From the cell containing the given text, extract its center point as [x, y] coordinate. 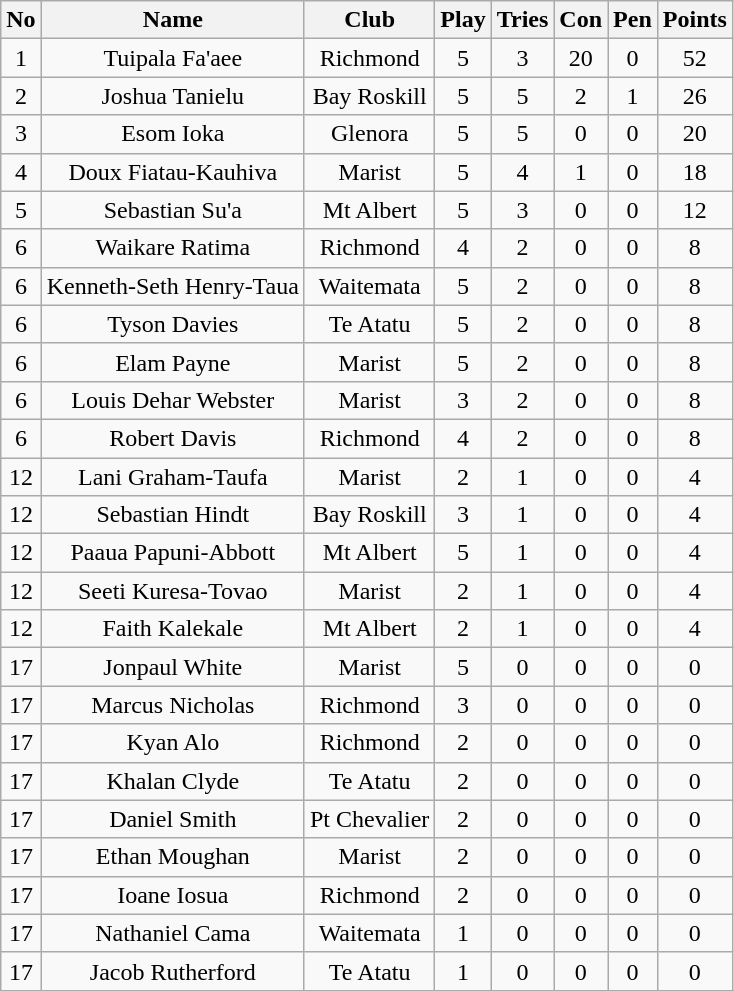
Con [581, 20]
Club [369, 20]
Lani Graham-Taufa [172, 477]
Robert Davis [172, 438]
Esom Ioka [172, 134]
Doux Fiatau-Kauhiva [172, 172]
Kyan Alo [172, 743]
Seeti Kuresa-Tovao [172, 591]
Elam Payne [172, 362]
Glenora [369, 134]
52 [694, 58]
Pt Chevalier [369, 819]
Ethan Moughan [172, 857]
Tries [522, 20]
18 [694, 172]
Kenneth-Seth Henry-Taua [172, 286]
Marcus Nicholas [172, 705]
Jonpaul White [172, 667]
Khalan Clyde [172, 781]
Ioane Iosua [172, 895]
Joshua Tanielu [172, 96]
Sebastian Hindt [172, 515]
Play [463, 20]
Paaua Papuni-Abbott [172, 553]
26 [694, 96]
Points [694, 20]
Name [172, 20]
Tuipala Fa'aee [172, 58]
Waikare Ratima [172, 248]
Louis Dehar Webster [172, 400]
Pen [633, 20]
Nathaniel Cama [172, 933]
No [21, 20]
Tyson Davies [172, 324]
Faith Kalekale [172, 629]
Sebastian Su'a [172, 210]
Daniel Smith [172, 819]
Jacob Rutherford [172, 971]
